Pinpoint the cell where the given text exists, returning its [X, Y] midpoint coordinate. 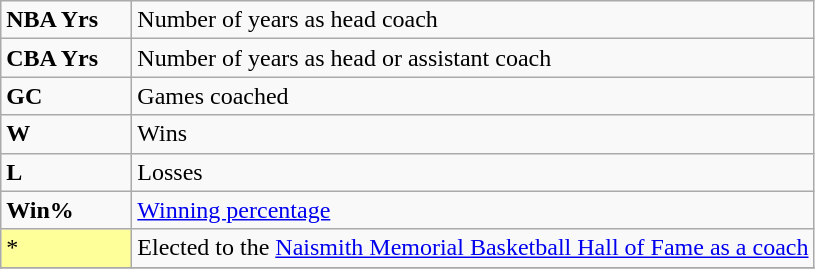
Wins [473, 134]
Number of years as head or assistant coach [473, 58]
Losses [473, 172]
* [66, 248]
GC [66, 96]
Games coached [473, 96]
Number of years as head coach [473, 20]
Elected to the Naismith Memorial Basketball Hall of Fame as a coach [473, 248]
Win% [66, 210]
NBA Yrs [66, 20]
Winning percentage [473, 210]
L [66, 172]
CBA Yrs [66, 58]
W [66, 134]
